Extract the [x, y] coordinate from the center of the cell holding the provided text.  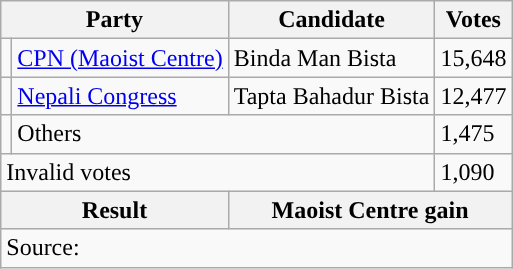
Nepali Congress [120, 96]
Invalid votes [218, 172]
1,090 [474, 172]
1,475 [474, 134]
15,648 [474, 58]
Others [224, 134]
Candidate [332, 20]
CPN (Maoist Centre) [120, 58]
Binda Man Bista [332, 58]
12,477 [474, 96]
Maoist Centre gain [370, 210]
Party [114, 20]
Tapta Bahadur Bista [332, 96]
Votes [474, 20]
Source: [256, 248]
Result [114, 210]
